Return [x, y] of the center of cell containing provided text 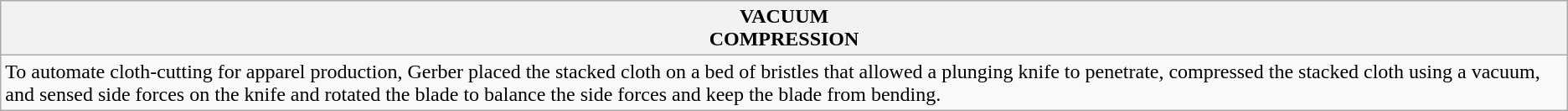
VACUUMCOMPRESSION [784, 29]
